For the text-containing cell, return its midpoint in [X, Y] coordinate format. 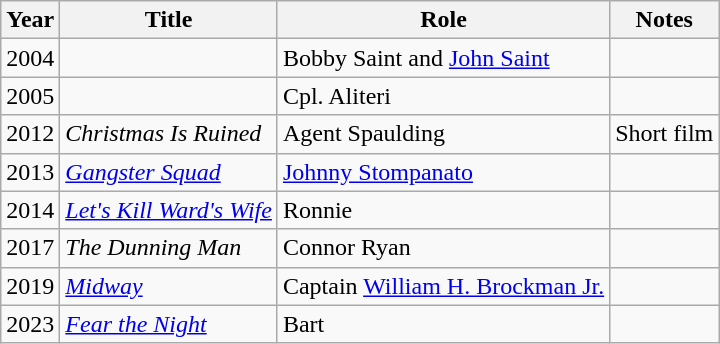
Gangster Squad [169, 172]
2005 [30, 96]
2014 [30, 210]
2004 [30, 58]
Bart [443, 324]
Johnny Stompanato [443, 172]
The Dunning Man [169, 248]
Christmas Is Ruined [169, 134]
Midway [169, 286]
Bobby Saint and John Saint [443, 58]
Let's Kill Ward's Wife [169, 210]
Agent Spaulding [443, 134]
Captain William H. Brockman Jr. [443, 286]
2017 [30, 248]
Role [443, 20]
2023 [30, 324]
Notes [664, 20]
2019 [30, 286]
Cpl. Aliteri [443, 96]
Ronnie [443, 210]
Title [169, 20]
Short film [664, 134]
Connor Ryan [443, 248]
Fear the Night [169, 324]
2013 [30, 172]
2012 [30, 134]
Year [30, 20]
